Return [x, y] of the center of cell containing provided text 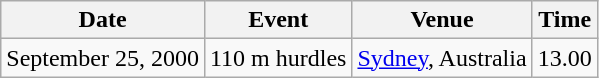
Venue [442, 20]
Event [278, 20]
September 25, 2000 [103, 58]
Time [564, 20]
Sydney, Australia [442, 58]
13.00 [564, 58]
Date [103, 20]
110 m hurdles [278, 58]
